Capture the cell that displays the provided text and extract its (X, Y) central coordinate. 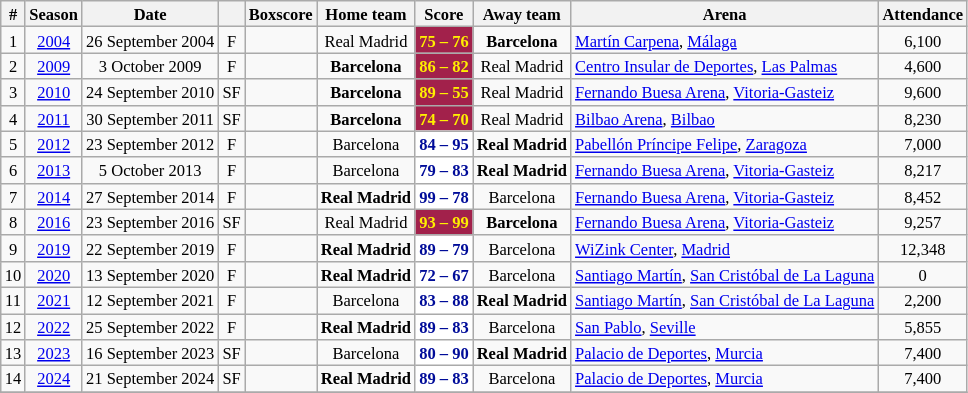
74 – 70 (444, 118)
83 – 88 (444, 300)
89 – 55 (444, 92)
5 October 2013 (150, 170)
12 (14, 327)
13 (14, 353)
9 (14, 248)
Date (150, 14)
6,100 (922, 40)
22 September 2019 (150, 248)
Arena (724, 14)
1 (14, 40)
Attendance (922, 14)
San Pablo, Seville (724, 327)
16 September 2023 (150, 353)
2020 (54, 274)
21 September 2024 (150, 379)
2019 (54, 248)
93 – 99 (444, 222)
8,452 (922, 196)
7 (14, 196)
0 (922, 274)
12 September 2021 (150, 300)
2012 (54, 144)
Season (54, 14)
84 – 95 (444, 144)
13 September 2020 (150, 274)
2011 (54, 118)
2021 (54, 300)
8 (14, 222)
8,230 (922, 118)
2009 (54, 66)
99 – 78 (444, 196)
23 September 2012 (150, 144)
79 – 83 (444, 170)
2016 (54, 222)
2022 (54, 327)
10 (14, 274)
6 (14, 170)
80 – 90 (444, 353)
2 (14, 66)
5,855 (922, 327)
86 – 82 (444, 66)
2010 (54, 92)
# (14, 14)
14 (14, 379)
8,217 (922, 170)
30 September 2011 (150, 118)
12,348 (922, 248)
72 – 67 (444, 274)
23 September 2016 (150, 222)
3 October 2009 (150, 66)
75 – 76 (444, 40)
3 (14, 92)
2024 (54, 379)
9,257 (922, 222)
2023 (54, 353)
2004 (54, 40)
Bilbao Arena, Bilbao (724, 118)
Away team (522, 14)
Score (444, 14)
9,600 (922, 92)
Pabellón Príncipe Felipe, Zaragoza (724, 144)
4,600 (922, 66)
Centro Insular de Deportes, Las Palmas (724, 66)
27 September 2014 (150, 196)
11 (14, 300)
2013 (54, 170)
Boxscore (281, 14)
Home team (366, 14)
89 – 79 (444, 248)
25 September 2022 (150, 327)
4 (14, 118)
2014 (54, 196)
26 September 2004 (150, 40)
7,000 (922, 144)
Martín Carpena, Málaga (724, 40)
5 (14, 144)
2,200 (922, 300)
WiZink Center, Madrid (724, 248)
24 September 2010 (150, 92)
